Provide the [x, y] coordinate of the cell's center where the given text is located.  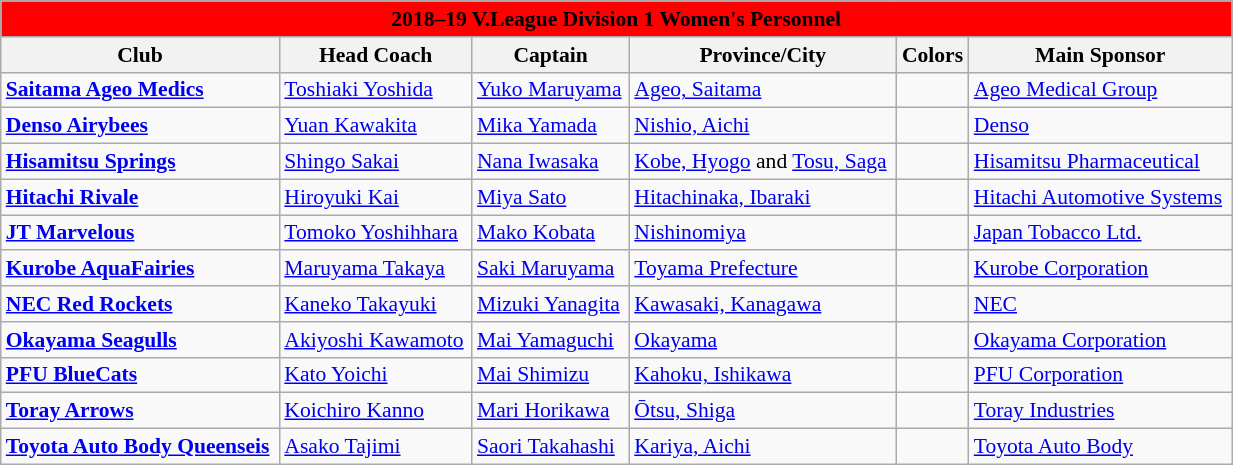
Yuan Kawakita [376, 126]
Toray Industries [1100, 411]
Tomoko Yoshihhara [376, 233]
Mari Horikawa [550, 411]
Mizuki Yanagita [550, 304]
Saitama Ageo Medics [140, 90]
Province/City [762, 55]
NEC Red Rockets [140, 304]
Captain [550, 55]
Yuko Maruyama [550, 90]
Head Coach [376, 55]
Kobe, Hyogo and Tosu, Saga [762, 162]
Ageo Medical Group [1100, 90]
Ageo, Saitama [762, 90]
Okayama Seagulls [140, 340]
Hisamitsu Springs [140, 162]
JT Marvelous [140, 233]
Akiyoshi Kawamoto [376, 340]
Saori Takahashi [550, 447]
Club [140, 55]
Toyota Auto Body [1100, 447]
Shingo Sakai [376, 162]
Miya Sato [550, 197]
Mai Shimizu [550, 375]
Hisamitsu Pharmaceutical [1100, 162]
Kawasaki, Kanagawa [762, 304]
Mai Yamaguchi [550, 340]
Kurobe Corporation [1100, 269]
Hitachi Rivale [140, 197]
NEC [1100, 304]
PFU Corporation [1100, 375]
Mako Kobata [550, 233]
Hiroyuki Kai [376, 197]
Denso [1100, 126]
Hitachi Automotive Systems [1100, 197]
Saki Maruyama [550, 269]
Mika Yamada [550, 126]
Nishinomiya [762, 233]
Japan Tobacco Ltd. [1100, 233]
2018–19 V.League Division 1 Women's Personnel [616, 19]
PFU BlueCats [140, 375]
Kahoku, Ishikawa [762, 375]
Toray Arrows [140, 411]
Kurobe AquaFairies [140, 269]
Koichiro Kanno [376, 411]
Okayama Corporation [1100, 340]
Nana Iwasaka [550, 162]
Hitachinaka, Ibaraki [762, 197]
Main Sponsor [1100, 55]
Kariya, Aichi [762, 447]
Toshiaki Yoshida [376, 90]
Okayama [762, 340]
Colors [932, 55]
Kaneko Takayuki [376, 304]
Toyama Prefecture [762, 269]
Ōtsu, Shiga [762, 411]
Maruyama Takaya [376, 269]
Toyota Auto Body Queenseis [140, 447]
Denso Airybees [140, 126]
Nishio, Aichi [762, 126]
Asako Tajimi [376, 447]
Kato Yoichi [376, 375]
